Return the (x, y) coordinate for the center point of the cell that contains the specified text.  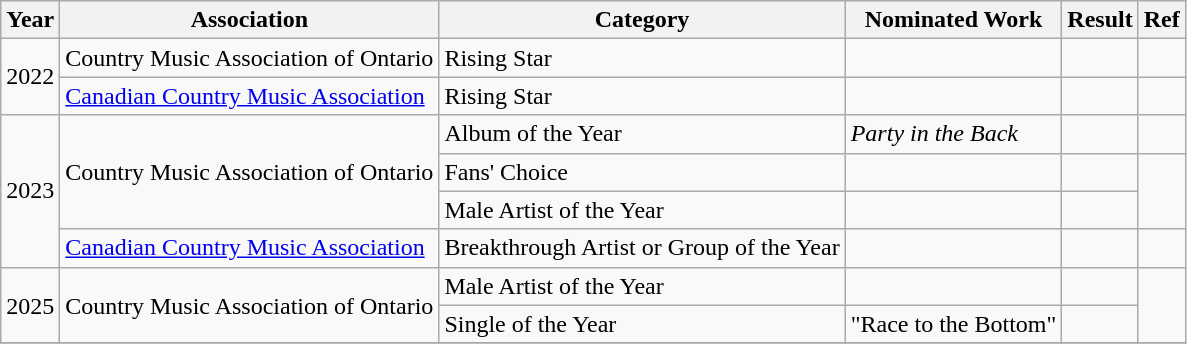
Category (642, 20)
Single of the Year (642, 324)
2023 (30, 191)
Fans' Choice (642, 172)
Nominated Work (954, 20)
Breakthrough Artist or Group of the Year (642, 248)
"Race to the Bottom" (954, 324)
Album of the Year (642, 134)
Year (30, 20)
Ref (1162, 20)
Party in the Back (954, 134)
2025 (30, 305)
2022 (30, 77)
Association (250, 20)
Result (1100, 20)
